Detect which cell encompasses the target text, then output its (x, y) center coordinate. 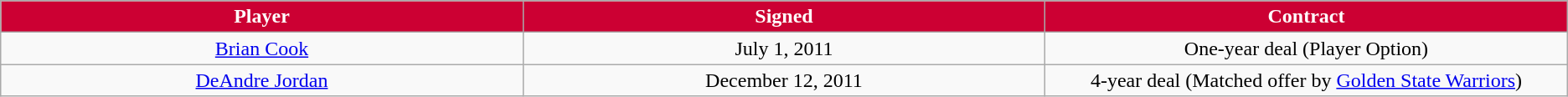
One-year deal (Player Option) (1307, 48)
Player (261, 17)
December 12, 2011 (784, 80)
Brian Cook (261, 48)
DeAndre Jordan (261, 80)
Contract (1307, 17)
4-year deal (Matched offer by Golden State Warriors) (1307, 80)
Signed (784, 17)
July 1, 2011 (784, 48)
